Capture the cell that displays the provided text and extract its (X, Y) central coordinate. 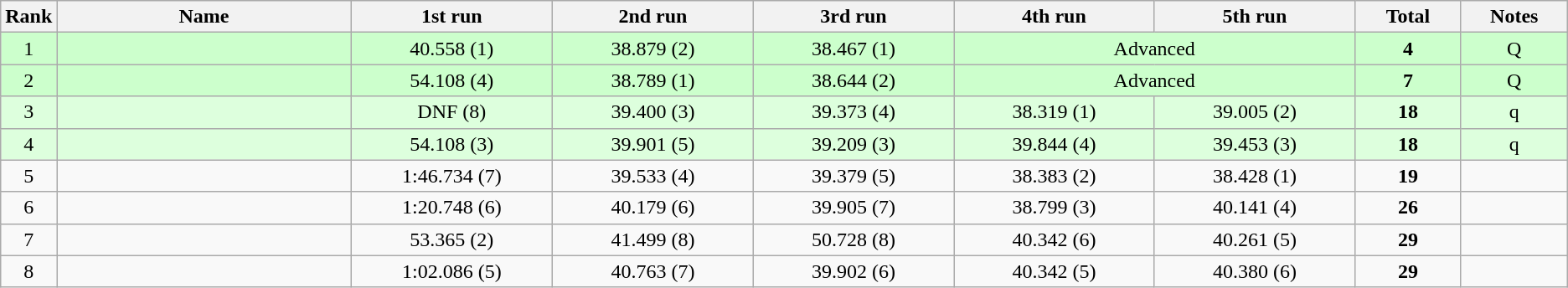
40.342 (5) (1055, 271)
3 (28, 112)
1 (28, 49)
39.533 (4) (653, 176)
50.728 (8) (854, 239)
DNF (8) (452, 112)
6 (28, 208)
39.905 (7) (854, 208)
40.558 (1) (452, 49)
19 (1409, 176)
Name (204, 17)
1:20.748 (6) (452, 208)
38.428 (1) (1255, 176)
Notes (1514, 17)
5th run (1255, 17)
38.383 (2) (1055, 176)
1:46.734 (7) (452, 176)
54.108 (3) (452, 144)
41.499 (8) (653, 239)
38.467 (1) (854, 49)
39.373 (4) (854, 112)
39.844 (4) (1055, 144)
3rd run (854, 17)
38.879 (2) (653, 49)
38.644 (2) (854, 80)
39.209 (3) (854, 144)
53.365 (2) (452, 239)
Rank (28, 17)
39.379 (5) (854, 176)
40.261 (5) (1255, 239)
8 (28, 271)
2nd run (653, 17)
39.005 (2) (1255, 112)
38.789 (1) (653, 80)
4th run (1055, 17)
39.902 (6) (854, 271)
40.141 (4) (1255, 208)
Total (1409, 17)
38.319 (1) (1055, 112)
39.453 (3) (1255, 144)
54.108 (4) (452, 80)
26 (1409, 208)
40.763 (7) (653, 271)
1st run (452, 17)
40.342 (6) (1055, 239)
39.400 (3) (653, 112)
1:02.086 (5) (452, 271)
2 (28, 80)
40.380 (6) (1255, 271)
38.799 (3) (1055, 208)
5 (28, 176)
39.901 (5) (653, 144)
40.179 (6) (653, 208)
